Return the [X, Y] coordinate for the center point of the cell that contains the specified text.  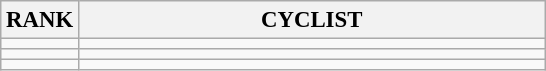
RANK [40, 20]
CYCLIST [312, 20]
